Return the (X, Y) coordinate for the center point of the cell that contains the specified text.  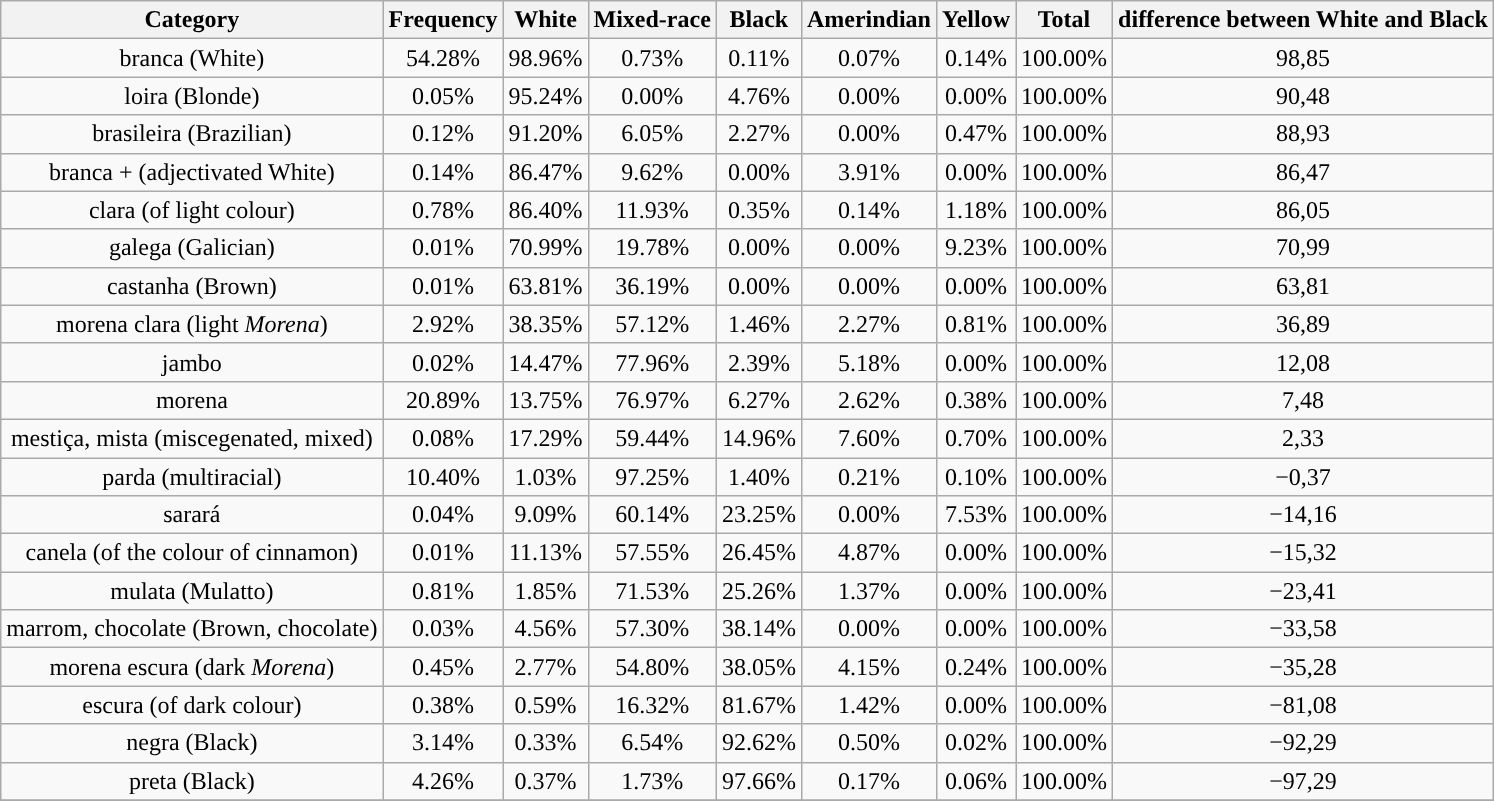
6.27% (758, 400)
−23,41 (1304, 591)
mestiça, mista (miscegenated, mixed) (192, 438)
13.75% (546, 400)
38.05% (758, 667)
0.05% (443, 96)
−0,37 (1304, 477)
92.62% (758, 743)
parda (multiracial) (192, 477)
mulata (Mulatto) (192, 591)
86.47% (546, 172)
4.87% (868, 553)
4.76% (758, 96)
loira (Blonde) (192, 96)
branca + (adjectivated White) (192, 172)
2.62% (868, 400)
91.20% (546, 134)
0.08% (443, 438)
escura (of dark colour) (192, 705)
12,08 (1304, 362)
9.23% (976, 248)
86,05 (1304, 210)
−81,08 (1304, 705)
54.28% (443, 58)
preta (Black) (192, 781)
0.21% (868, 477)
2.92% (443, 324)
0.78% (443, 210)
clara (of light colour) (192, 210)
59.44% (652, 438)
90,48 (1304, 96)
0.03% (443, 629)
galega (Galician) (192, 248)
38.14% (758, 629)
1.40% (758, 477)
9.09% (546, 515)
38.35% (546, 324)
6.05% (652, 134)
0.35% (758, 210)
1.42% (868, 705)
0.07% (868, 58)
25.26% (758, 591)
95.24% (546, 96)
0.59% (546, 705)
7.60% (868, 438)
86,47 (1304, 172)
6.54% (652, 743)
0.10% (976, 477)
Total (1064, 20)
Category (192, 20)
canela (of the colour of cinnamon) (192, 553)
5.18% (868, 362)
morena (192, 400)
castanha (Brown) (192, 286)
4.56% (546, 629)
0.37% (546, 781)
36.19% (652, 286)
0.47% (976, 134)
Mixed-race (652, 20)
0.06% (976, 781)
4.15% (868, 667)
4.26% (443, 781)
63.81% (546, 286)
86.40% (546, 210)
70,99 (1304, 248)
70.99% (546, 248)
7.53% (976, 515)
Black (758, 20)
81.67% (758, 705)
brasileira (Brazilian) (192, 134)
1.73% (652, 781)
57.30% (652, 629)
0.45% (443, 667)
2.39% (758, 362)
−35,28 (1304, 667)
0.12% (443, 134)
3.14% (443, 743)
54.80% (652, 667)
branca (White) (192, 58)
2.77% (546, 667)
0.24% (976, 667)
9.62% (652, 172)
11.93% (652, 210)
−33,58 (1304, 629)
sarará (192, 515)
morena escura (dark Morena) (192, 667)
3.91% (868, 172)
97.25% (652, 477)
11.13% (546, 553)
0.04% (443, 515)
63,81 (1304, 286)
−92,29 (1304, 743)
difference between White and Black (1304, 20)
White (546, 20)
Frequency (443, 20)
1.85% (546, 591)
88,93 (1304, 134)
1.37% (868, 591)
−15,32 (1304, 553)
0.50% (868, 743)
1.18% (976, 210)
2,33 (1304, 438)
71.53% (652, 591)
1.03% (546, 477)
76.97% (652, 400)
23.25% (758, 515)
0.70% (976, 438)
57.12% (652, 324)
0.33% (546, 743)
20.89% (443, 400)
19.78% (652, 248)
36,89 (1304, 324)
0.11% (758, 58)
0.73% (652, 58)
16.32% (652, 705)
morena clara (light Morena) (192, 324)
60.14% (652, 515)
26.45% (758, 553)
10.40% (443, 477)
0.17% (868, 781)
98,85 (1304, 58)
7,48 (1304, 400)
1.46% (758, 324)
57.55% (652, 553)
17.29% (546, 438)
−97,29 (1304, 781)
Yellow (976, 20)
14.47% (546, 362)
negra (Black) (192, 743)
−14,16 (1304, 515)
77.96% (652, 362)
98.96% (546, 58)
marrom, chocolate (Brown, chocolate) (192, 629)
97.66% (758, 781)
jambo (192, 362)
14.96% (758, 438)
Amerindian (868, 20)
